Extract the (X, Y) coordinate from the center of the cell holding the provided text.  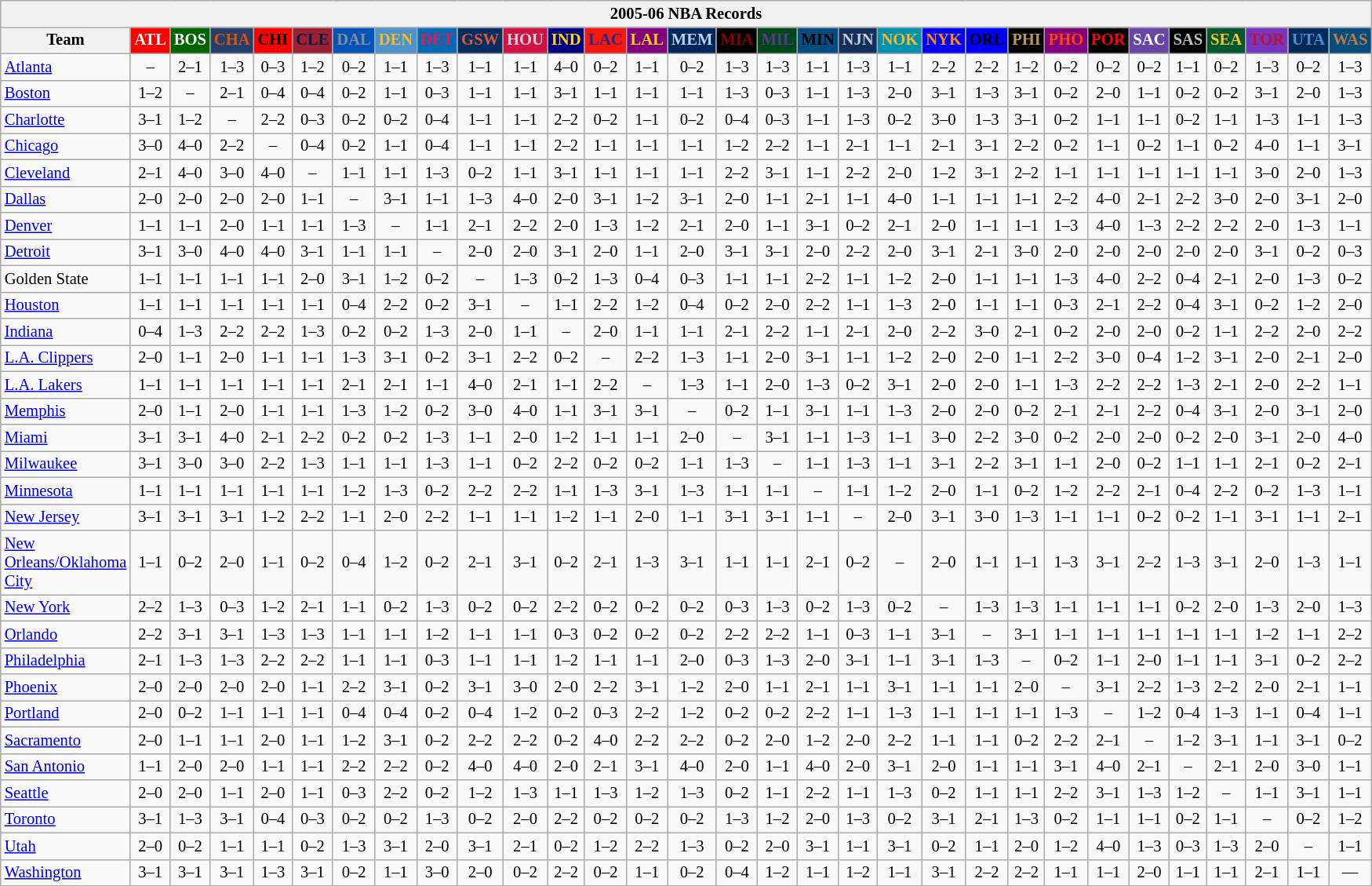
New York (66, 607)
NYK (944, 40)
2005-06 NBA Records (686, 13)
Indiana (66, 332)
San Antonio (66, 767)
NJN (858, 40)
LAL (647, 40)
Toronto (66, 819)
Utah (66, 846)
CLE (312, 40)
New Jersey (66, 517)
BOS (190, 40)
Milwaukee (66, 464)
Golden State (66, 279)
GSW (480, 40)
MIL (778, 40)
HOU (526, 40)
Phoenix (66, 687)
Charlotte (66, 120)
LAC (606, 40)
Boston (66, 93)
Dallas (66, 199)
Orlando (66, 634)
— (1350, 873)
MIN (818, 40)
Portland (66, 713)
IND (566, 40)
New Orleans/Oklahoma City (66, 563)
Miami (66, 437)
PHI (1026, 40)
PHO (1066, 40)
Sacramento (66, 740)
MEM (692, 40)
Chicago (66, 146)
NOK (901, 40)
Team (66, 40)
DAL (353, 40)
DEN (395, 40)
L.A. Lakers (66, 385)
ORL (987, 40)
WAS (1350, 40)
CHA (232, 40)
Seattle (66, 793)
SAC (1148, 40)
Washington (66, 873)
L.A. Clippers (66, 358)
TOR (1267, 40)
Memphis (66, 411)
POR (1108, 40)
Atlanta (66, 67)
Denver (66, 225)
Detroit (66, 252)
Philadelphia (66, 661)
SAS (1188, 40)
UTA (1308, 40)
CHI (273, 40)
MIA (737, 40)
SEA (1226, 40)
Cleveland (66, 173)
ATL (151, 40)
DET (437, 40)
Houston (66, 305)
Minnesota (66, 490)
